Detect which cell encompasses the target text, then output its [x, y] center coordinate. 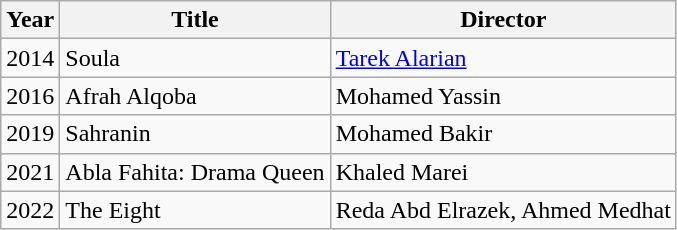
Director [503, 20]
Sahranin [195, 134]
2016 [30, 96]
Soula [195, 58]
Reda Abd Elrazek, Ahmed Medhat [503, 210]
Tarek Alarian [503, 58]
2022 [30, 210]
2021 [30, 172]
Afrah Alqoba [195, 96]
Khaled Marei [503, 172]
Mohamed Bakir [503, 134]
Year [30, 20]
Abla Fahita: Drama Queen [195, 172]
2019 [30, 134]
Title [195, 20]
2014 [30, 58]
Mohamed Yassin [503, 96]
The Eight [195, 210]
